Extract the [X, Y] coordinate from the center of the cell holding the provided text.  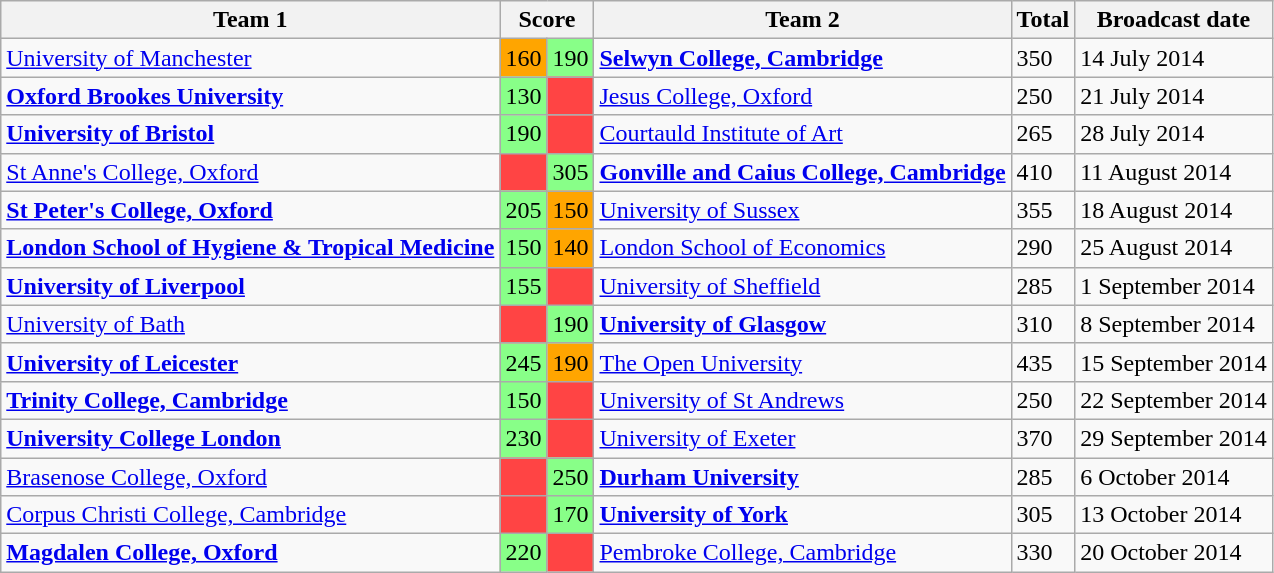
245 [524, 362]
355 [1043, 210]
London School of Hygiene & Tropical Medicine [250, 248]
160 [524, 58]
University of Manchester [250, 58]
6 October 2014 [1174, 477]
265 [1043, 134]
Gonville and Caius College, Cambridge [802, 172]
29 September 2014 [1174, 438]
Team 2 [802, 20]
330 [1043, 553]
Brasenose College, Oxford [250, 477]
Oxford Brookes University [250, 96]
Courtauld Institute of Art [802, 134]
University of Exeter [802, 438]
The Open University [802, 362]
435 [1043, 362]
University College London [250, 438]
University of Bath [250, 324]
University of Liverpool [250, 286]
Corpus Christi College, Cambridge [250, 515]
University of Glasgow [802, 324]
18 August 2014 [1174, 210]
220 [524, 553]
Total [1043, 20]
8 September 2014 [1174, 324]
Magdalen College, Oxford [250, 553]
370 [1043, 438]
14 July 2014 [1174, 58]
13 October 2014 [1174, 515]
University of Sussex [802, 210]
Score [547, 20]
11 August 2014 [1174, 172]
St Peter's College, Oxford [250, 210]
Trinity College, Cambridge [250, 400]
University of St Andrews [802, 400]
155 [524, 286]
350 [1043, 58]
310 [1043, 324]
Broadcast date [1174, 20]
St Anne's College, Oxford [250, 172]
22 September 2014 [1174, 400]
University of Leicester [250, 362]
21 July 2014 [1174, 96]
Team 1 [250, 20]
20 October 2014 [1174, 553]
London School of Economics [802, 248]
290 [1043, 248]
130 [524, 96]
205 [524, 210]
Pembroke College, Cambridge [802, 553]
Durham University [802, 477]
15 September 2014 [1174, 362]
Selwyn College, Cambridge [802, 58]
25 August 2014 [1174, 248]
410 [1043, 172]
University of Bristol [250, 134]
230 [524, 438]
170 [570, 515]
University of Sheffield [802, 286]
140 [570, 248]
University of York [802, 515]
1 September 2014 [1174, 286]
Jesus College, Oxford [802, 96]
28 July 2014 [1174, 134]
